Return (x, y) of the center of cell containing provided text 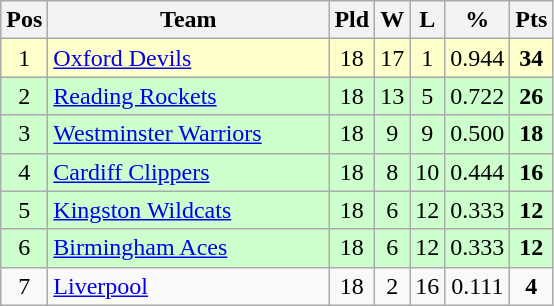
10 (428, 172)
7 (24, 286)
0.722 (478, 96)
Pld (352, 20)
% (478, 20)
Cardiff Clippers (188, 172)
Pts (532, 20)
Team (188, 20)
Kingston Wildcats (188, 210)
8 (392, 172)
Oxford Devils (188, 58)
0.944 (478, 58)
34 (532, 58)
Pos (24, 20)
0.444 (478, 172)
Reading Rockets (188, 96)
Liverpool (188, 286)
Birmingham Aces (188, 248)
W (392, 20)
26 (532, 96)
13 (392, 96)
3 (24, 134)
0.111 (478, 286)
0.500 (478, 134)
L (428, 20)
17 (392, 58)
Westminster Warriors (188, 134)
